Search for the cell housing the specified text and yield its (X, Y) center coordinate. 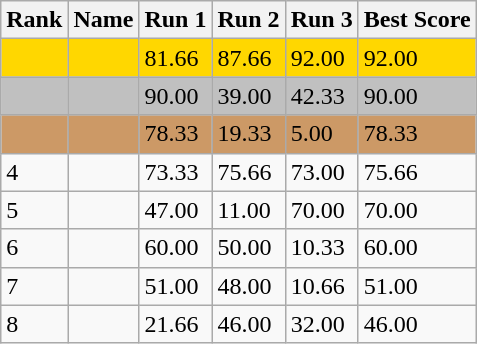
Run 1 (176, 20)
6 (34, 248)
Run 2 (248, 20)
Best Score (417, 20)
10.33 (322, 248)
5 (34, 210)
11.00 (248, 210)
10.66 (322, 286)
7 (34, 286)
21.66 (176, 324)
Rank (34, 20)
5.00 (322, 134)
32.00 (322, 324)
47.00 (176, 210)
48.00 (248, 286)
8 (34, 324)
39.00 (248, 96)
19.33 (248, 134)
50.00 (248, 248)
4 (34, 172)
87.66 (248, 58)
73.00 (322, 172)
81.66 (176, 58)
Name (104, 20)
Run 3 (322, 20)
42.33 (322, 96)
73.33 (176, 172)
